From the cell containing the given text, extract its center point as (x, y) coordinate. 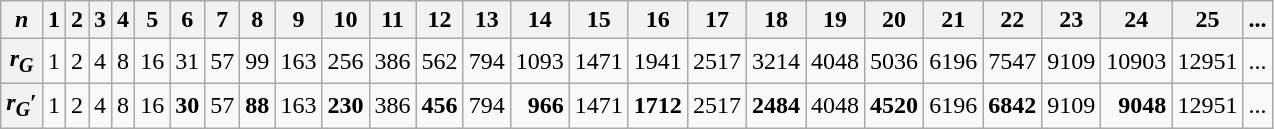
1712 (658, 105)
12 (440, 20)
10 (346, 20)
7547 (1012, 61)
17 (716, 20)
256 (346, 61)
9048 (1136, 105)
13 (486, 20)
18 (776, 20)
966 (540, 105)
24 (1136, 20)
3214 (776, 61)
20 (894, 20)
88 (258, 105)
31 (188, 61)
3 (100, 20)
19 (836, 20)
5 (152, 20)
2484 (776, 105)
25 (1208, 20)
15 (598, 20)
21 (954, 20)
22 (1012, 20)
230 (346, 105)
10903 (1136, 61)
562 (440, 61)
14 (540, 20)
rG′ (22, 105)
1093 (540, 61)
456 (440, 105)
rG (22, 61)
6842 (1012, 105)
30 (188, 105)
23 (1072, 20)
7 (222, 20)
9 (298, 20)
5036 (894, 61)
4520 (894, 105)
6 (188, 20)
11 (392, 20)
1941 (658, 61)
n (22, 20)
99 (258, 61)
